Extract the [X, Y] coordinate from the center of the cell holding the provided text.  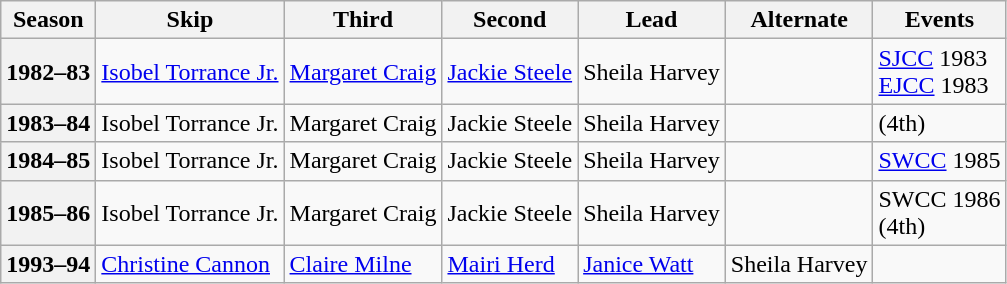
Events [940, 20]
1985–86 [48, 212]
Claire Milne [363, 264]
Season [48, 20]
SWCC 1985 [940, 161]
Third [363, 20]
1983–84 [48, 123]
Christine Cannon [190, 264]
SWCC 1986 (4th) [940, 212]
1993–94 [48, 264]
SJCC 1983 EJCC 1983 [940, 72]
Skip [190, 20]
Mairi Herd [510, 264]
Janice Watt [652, 264]
1984–85 [48, 161]
1982–83 [48, 72]
Second [510, 20]
Lead [652, 20]
(4th) [940, 123]
Alternate [799, 20]
